Pinpoint the cell where the given text exists, returning its [x, y] midpoint coordinate. 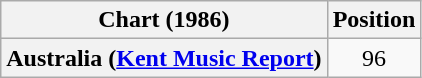
Position [374, 20]
Chart (1986) [164, 20]
Australia (Kent Music Report) [164, 58]
96 [374, 58]
